Detect which cell encompasses the target text, then output its [X, Y] center coordinate. 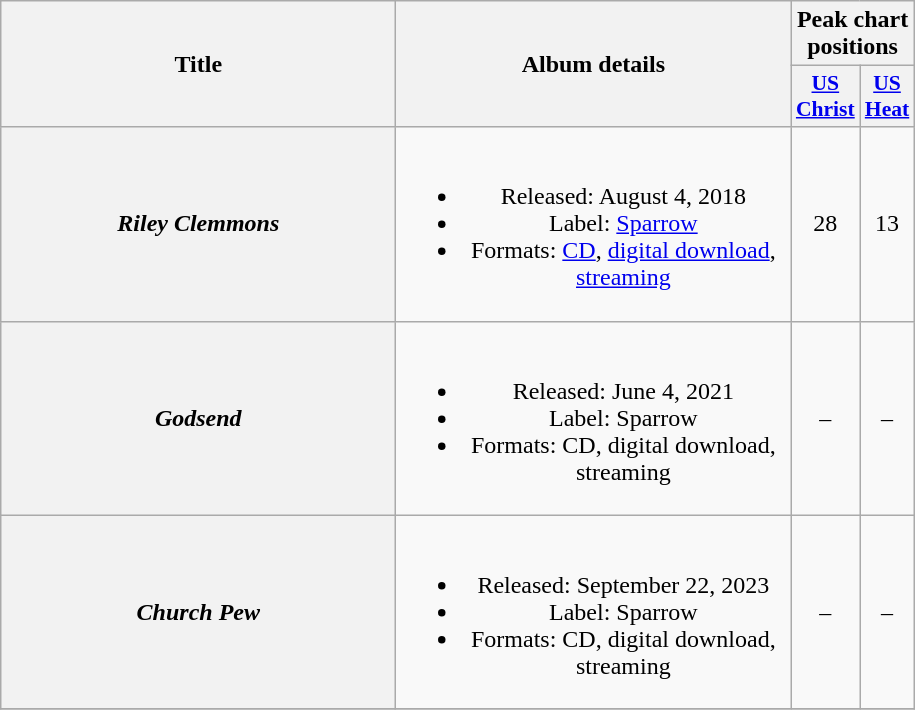
Godsend [198, 418]
Released: August 4, 2018Label: SparrowFormats: CD, digital download, streaming [594, 224]
Peak chart positions [852, 34]
Church Pew [198, 612]
Album details [594, 64]
Released: September 22, 2023Label: SparrowFormats: CD, digital download, streaming [594, 612]
Riley Clemmons [198, 224]
Released: June 4, 2021Label: SparrowFormats: CD, digital download, streaming [594, 418]
13 [887, 224]
Title [198, 64]
28 [826, 224]
USHeat [887, 96]
USChrist [826, 96]
